Identify which cell holds the provided text, then report its (x, y) central coordinate. 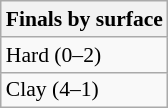
Clay (4–1) (84, 90)
Finals by surface (84, 19)
Hard (0–2) (84, 55)
